Output the (X, Y) coordinate of the center of the cell containing the given text.  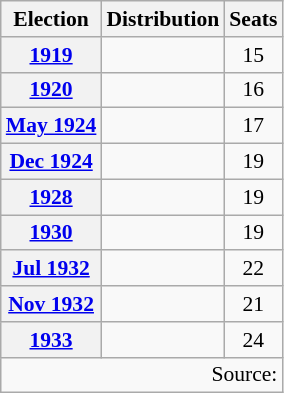
Seats (253, 19)
16 (253, 90)
Jul 1932 (52, 269)
17 (253, 126)
21 (253, 304)
1930 (52, 233)
May 1924 (52, 126)
1928 (52, 197)
15 (253, 55)
1919 (52, 55)
22 (253, 269)
Source: (142, 375)
Dec 1924 (52, 162)
1920 (52, 90)
Distribution (162, 19)
1933 (52, 340)
Election (52, 19)
Nov 1932 (52, 304)
24 (253, 340)
